Output the [x, y] coordinate of the center of the cell containing the given text.  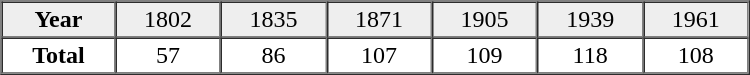
Total [59, 56]
118 [590, 56]
1871 [379, 20]
1939 [590, 20]
1905 [485, 20]
1835 [274, 20]
1802 [168, 20]
86 [274, 56]
57 [168, 56]
108 [696, 56]
107 [379, 56]
Year [59, 20]
1961 [696, 20]
109 [485, 56]
